Output the (x, y) coordinate of the center of the cell containing the given text.  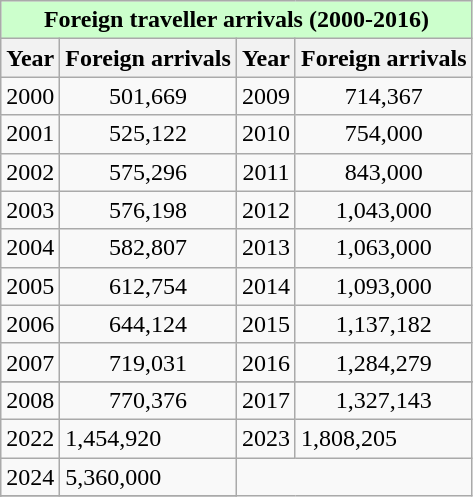
612,754 (148, 286)
Foreign traveller arrivals (2000-2016) (236, 20)
2002 (30, 172)
575,296 (148, 172)
2013 (266, 248)
719,031 (148, 362)
2015 (266, 324)
2004 (30, 248)
1,063,000 (384, 248)
582,807 (148, 248)
644,124 (148, 324)
2000 (30, 96)
1,137,182 (384, 324)
2017 (266, 400)
770,376 (148, 400)
501,669 (148, 96)
2016 (266, 362)
2009 (266, 96)
714,367 (384, 96)
2010 (266, 134)
2005 (30, 286)
2012 (266, 210)
1,808,205 (384, 438)
1,043,000 (384, 210)
1,284,279 (384, 362)
2001 (30, 134)
2008 (30, 400)
2022 (30, 438)
2006 (30, 324)
5,360,000 (148, 477)
2003 (30, 210)
2023 (266, 438)
2007 (30, 362)
2024 (30, 477)
2011 (266, 172)
2014 (266, 286)
576,198 (148, 210)
754,000 (384, 134)
843,000 (384, 172)
525,122 (148, 134)
1,454,920 (148, 438)
1,093,000 (384, 286)
1,327,143 (384, 400)
